From the cell containing the given text, extract its center point as (X, Y) coordinate. 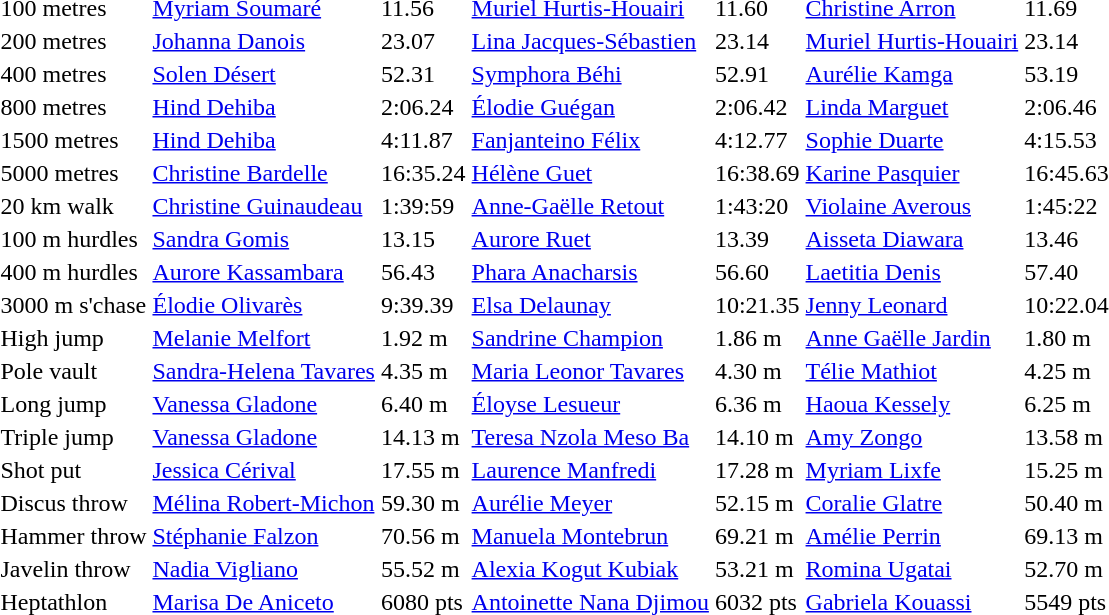
52.31 (423, 74)
16:35.24 (423, 173)
Sophie Duarte (912, 140)
17.28 m (757, 470)
Laetitia Denis (912, 272)
23.14 (757, 41)
Violaine Averous (912, 206)
Fanjanteino Félix (590, 140)
13.15 (423, 239)
Christine Guinaudeau (264, 206)
55.52 m (423, 569)
52.91 (757, 74)
Nadia Vigliano (264, 569)
56.60 (757, 272)
9:39.39 (423, 305)
4:12.77 (757, 140)
Sandra Gomis (264, 239)
17.55 m (423, 470)
Christine Bardelle (264, 173)
16:38.69 (757, 173)
Muriel Hurtis-Houairi (912, 41)
Coralie Glatre (912, 503)
Haoua Kessely (912, 404)
23.07 (423, 41)
Éloyse Lesueur (590, 404)
Sandra-Helena Tavares (264, 371)
Alexia Kogut Kubiak (590, 569)
6.36 m (757, 404)
Lina Jacques-Sébastien (590, 41)
Élodie Olivarès (264, 305)
Élodie Guégan (590, 107)
Maria Leonor Tavares (590, 371)
Teresa Nzola Meso Ba (590, 437)
Jenny Leonard (912, 305)
Elsa Delaunay (590, 305)
Stéphanie Falzon (264, 536)
Anne-Gaëlle Retout (590, 206)
Karine Pasquier (912, 173)
13.39 (757, 239)
59.30 m (423, 503)
Aurore Ruet (590, 239)
Aurore Kassambara (264, 272)
1.86 m (757, 338)
Phara Anacharsis (590, 272)
52.15 m (757, 503)
Johanna Danois (264, 41)
Amy Zongo (912, 437)
1:39:59 (423, 206)
53.21 m (757, 569)
1.92 m (423, 338)
14.13 m (423, 437)
2:06.42 (757, 107)
1:43:20 (757, 206)
Mélina Robert-Michon (264, 503)
Hélène Guet (590, 173)
69.21 m (757, 536)
56.43 (423, 272)
Aurélie Kamga (912, 74)
10:21.35 (757, 305)
Jessica Cérival (264, 470)
4.35 m (423, 371)
4:11.87 (423, 140)
Linda Marguet (912, 107)
Aurélie Meyer (590, 503)
Aisseta Diawara (912, 239)
Melanie Melfort (264, 338)
Myriam Lixfe (912, 470)
Romina Ugatai (912, 569)
Télie Mathiot (912, 371)
Symphora Béhi (590, 74)
Manuela Montebrun (590, 536)
Anne Gaëlle Jardin (912, 338)
4.30 m (757, 371)
6.40 m (423, 404)
Laurence Manfredi (590, 470)
Solen Désert (264, 74)
14.10 m (757, 437)
Sandrine Champion (590, 338)
2:06.24 (423, 107)
70.56 m (423, 536)
Amélie Perrin (912, 536)
